Extract the (x, y) coordinate from the center of the cell holding the provided text.  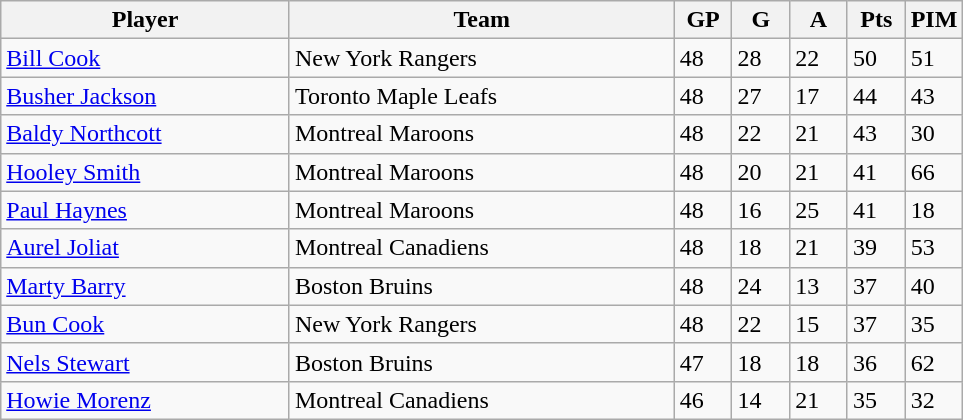
Marty Barry (146, 286)
Hooley Smith (146, 172)
Howie Morenz (146, 400)
30 (934, 134)
40 (934, 286)
36 (876, 362)
27 (761, 96)
Toronto Maple Leafs (482, 96)
15 (819, 324)
44 (876, 96)
Bun Cook (146, 324)
GP (703, 20)
50 (876, 58)
14 (761, 400)
G (761, 20)
Nels Stewart (146, 362)
Bill Cook (146, 58)
13 (819, 286)
Aurel Joliat (146, 248)
32 (934, 400)
17 (819, 96)
25 (819, 210)
Player (146, 20)
PIM (934, 20)
20 (761, 172)
51 (934, 58)
28 (761, 58)
24 (761, 286)
39 (876, 248)
47 (703, 362)
Pts (876, 20)
Busher Jackson (146, 96)
16 (761, 210)
Paul Haynes (146, 210)
53 (934, 248)
A (819, 20)
66 (934, 172)
62 (934, 362)
Team (482, 20)
Baldy Northcott (146, 134)
46 (703, 400)
